Output the (X, Y) coordinate of the center of the cell containing the given text.  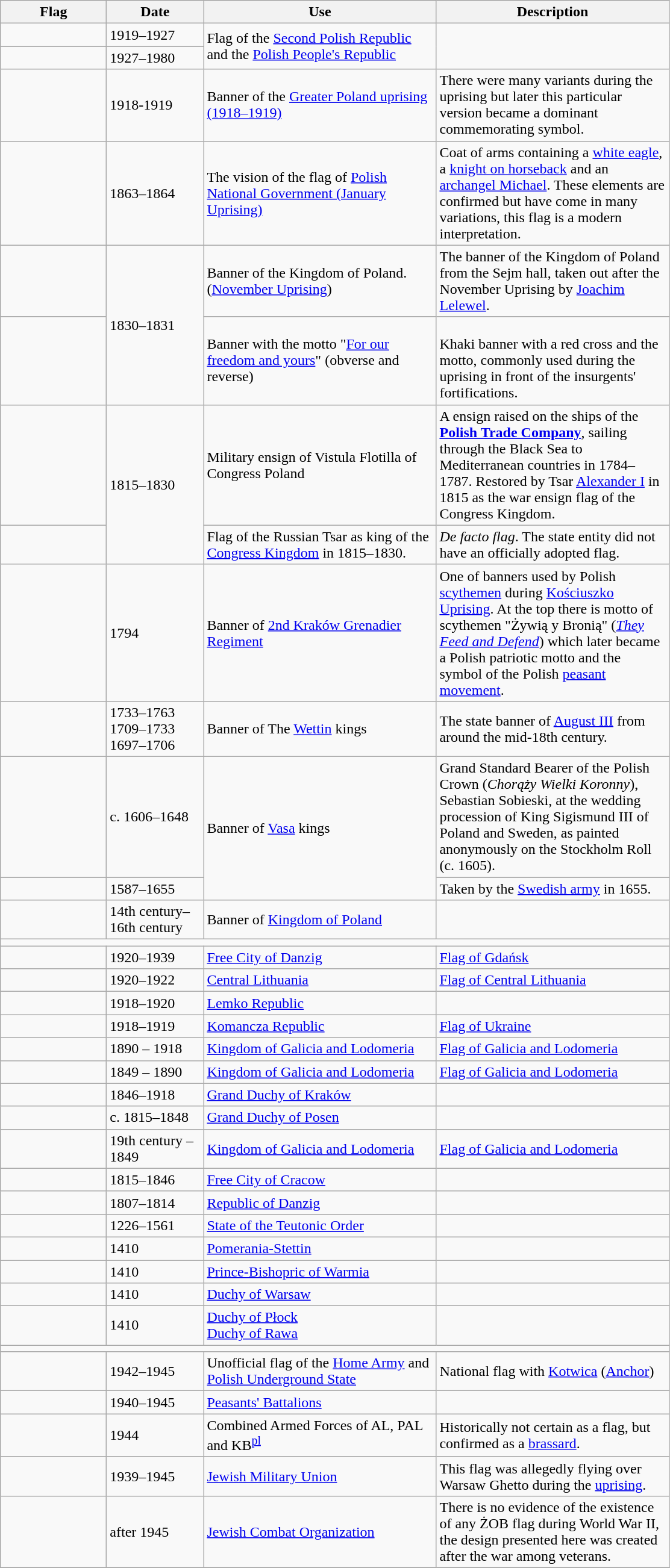
Peasants' Battalions (320, 1402)
Unofficial flag of the Home Army and Polish Underground State (320, 1372)
Banner of 2nd Kraków Grenadier Regiment (320, 632)
Flag of Ukraine (553, 1026)
Banner of The Wettin kings (320, 729)
1226–1561 (155, 1225)
1939–1945 (155, 1476)
1815–1830 (155, 484)
Date (155, 12)
14th century–16th century (155, 920)
There were many variants during the uprising but later this particular version became a dominant commemorating symbol. (553, 105)
Banner of Vasa kings (320, 828)
1587–1655 (155, 888)
Lemko Republic (320, 1003)
1830–1831 (155, 325)
1918–1919 (155, 1026)
1919–1927 (155, 35)
State of the Teutonic Order (320, 1225)
Military ensign of Vistula Flotilla of Congress Poland (320, 465)
The state banner of August III from around the mid-18th century. (553, 729)
1944 (155, 1436)
1733–17631709–17331697–1706 (155, 729)
Flag (54, 12)
1890 – 1918 (155, 1049)
1807–1814 (155, 1202)
c. 1815–1848 (155, 1118)
1918-1919 (155, 105)
Jewish Combat Organization (320, 1532)
1846–1918 (155, 1095)
Taken by the Swedish army in 1655. (553, 888)
National flag with Kotwica (Anchor) (553, 1372)
Republic of Danzig (320, 1202)
Flag of Central Lithuania (553, 980)
Komancza Republic (320, 1026)
19th century – 1849 (155, 1149)
Duchy of PłockDuchy of Rawa (320, 1326)
after 1945 (155, 1532)
Flag of Gdańsk (553, 957)
Description (553, 12)
1849 – 1890 (155, 1072)
Grand Duchy of Posen (320, 1118)
Pomerania-Stettin (320, 1248)
De facto flag. The state entity did not have an officially adopted flag. (553, 544)
Banner of the Kingdom of Poland. (November Uprising) (320, 281)
This flag was allegedly flying over Warsaw Ghetto during the uprising. (553, 1476)
There is no evidence of the existence of any ŻOB flag during World War II, the design presented here was created after the war among veterans. (553, 1532)
Banner with the motto "For our freedom and yours" (obverse and reverse) (320, 361)
1940–1945 (155, 1402)
Flag of the Russian Tsar as king of the Congress Kingdom in 1815–1830. (320, 544)
Free City of Cracow (320, 1180)
Central Lithuania (320, 980)
The vision of the flag of Polish National Government (January Uprising) (320, 193)
Grand Duchy of Kraków (320, 1095)
c. 1606–1648 (155, 817)
1918–1920 (155, 1003)
Jewish Military Union (320, 1476)
Use (320, 12)
Historically not certain as a flag, but confirmed as a brassard. (553, 1436)
Prince-Bishopric of Warmia (320, 1271)
Free City of Danzig (320, 957)
Khaki banner with a red cross and the motto, commonly used during the uprising in front of the insurgents' fortifications. (553, 361)
Duchy of Warsaw (320, 1295)
1863–1864 (155, 193)
The banner of the Kingdom of Poland from the Sejm hall, taken out after the November Uprising by Joachim Lelewel. (553, 281)
Combined Armed Forces of AL, PAL and KBpl (320, 1436)
Banner of the Greater Poland uprising (1918–1919) (320, 105)
1927–1980 (155, 58)
Banner of Kingdom of Poland (320, 920)
1920–1922 (155, 980)
1920–1939 (155, 957)
Flag of the Second Polish Republic and the Polish People's Republic (320, 46)
1794 (155, 632)
1815–1846 (155, 1180)
1942–1945 (155, 1372)
